Scan for the cell matching the given text and deliver its [x, y] coordinate at center. 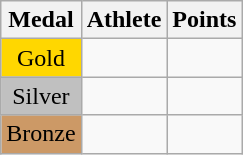
Gold [41, 58]
Medal [41, 20]
Athlete [124, 20]
Bronze [41, 134]
Silver [41, 96]
Points [204, 20]
